Return (x, y) of the center of cell containing provided text 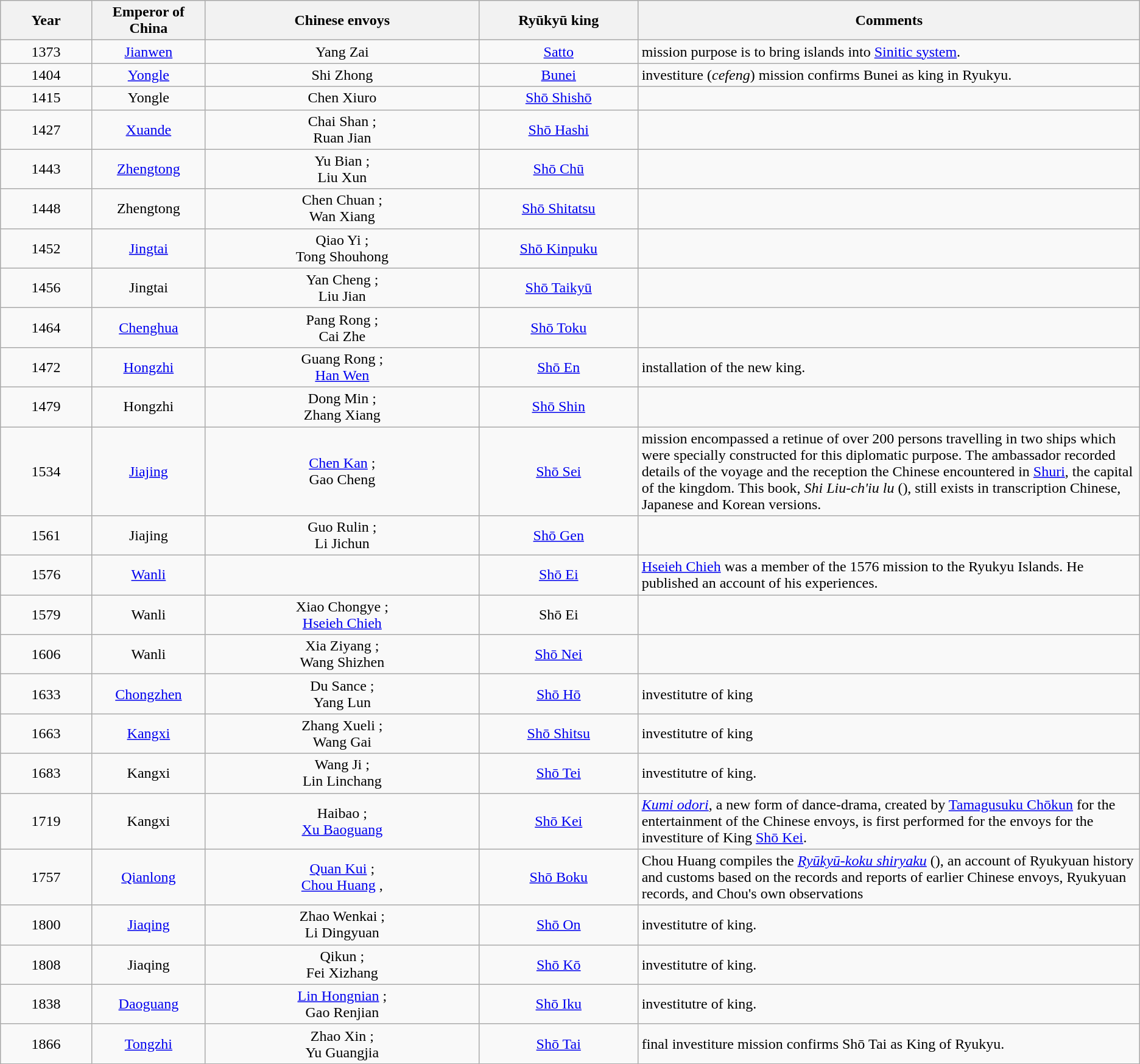
installation of the new king. (889, 367)
Xiao Chongye ; Hseieh Chieh (342, 615)
Comments (889, 21)
mission purpose is to bring islands into Sinitic system. (889, 52)
Shō Nei (558, 654)
Chinese envoys (342, 21)
Yu Bian ; Liu Xun (342, 169)
1579 (46, 615)
Shō Chū (558, 169)
Shō Shitatsu (558, 208)
1663 (46, 733)
Zhao Xin ;Yu Guangjia (342, 1044)
Shō Gen (558, 536)
Du Sance ; Yang Lun (342, 694)
Zhang Xueli ; Wang Gai (342, 733)
Shō Shin (558, 407)
1373 (46, 52)
Year (46, 21)
Satto (558, 52)
Shō Sei (558, 471)
1452 (46, 248)
1808 (46, 965)
1404 (46, 75)
Guo Rulin ; Li Jichun (342, 536)
Shō Shishō (558, 98)
Emperor of China (149, 21)
Shō On (558, 925)
Shō Toku (558, 328)
1427 (46, 129)
Wang Ji ; Lin Linchang (342, 773)
Shō Taikyū (558, 287)
1633 (46, 694)
Qiao Yi ; Tong Shouhong (342, 248)
Haibao ;Xu Baoguang (342, 821)
Shō Kinpuku (558, 248)
Shi Zhong (342, 75)
1534 (46, 471)
Tongzhi (149, 1044)
Qikun ; Fei Xizhang (342, 965)
Chen Kan ; Gao Cheng (342, 471)
Quan Kui ; Chou Huang , (342, 877)
Pang Rong ; Cai Zhe (342, 328)
Lin Hongnian ; Gao Renjian (342, 1004)
1757 (46, 877)
Guang Rong ; Han Wen (342, 367)
Yang Zai (342, 52)
Chai Shan ; Ruan Jian (342, 129)
Shō Tei (558, 773)
Shō Kō (558, 965)
1576 (46, 575)
final investiture mission confirms Shō Tai as King of Ryukyu. (889, 1044)
Zhao Wenkai ; Li Dingyuan (342, 925)
1561 (46, 536)
Chongzhen (149, 694)
Shō En (558, 367)
1800 (46, 925)
1456 (46, 287)
Shō Shitsu (558, 733)
Xuande (149, 129)
1443 (46, 169)
Shō Tai (558, 1044)
1838 (46, 1004)
Shō Hō (558, 694)
1472 (46, 367)
Chen Chuan ; Wan Xiang (342, 208)
Ryūkyū king (558, 21)
investiture (cefeng) mission confirms Bunei as king in Ryukyu. (889, 75)
Yan Cheng ; Liu Jian (342, 287)
Qianlong (149, 877)
Chenghua (149, 328)
Xia Ziyang ; Wang Shizhen (342, 654)
Hseieh Chieh was a member of the 1576 mission to the Ryukyu Islands. He published an account of his experiences. (889, 575)
Shō Hashi (558, 129)
1464 (46, 328)
Bunei (558, 75)
Jianwen (149, 52)
1683 (46, 773)
Shō Kei (558, 821)
1479 (46, 407)
1606 (46, 654)
Shō Boku (558, 877)
1448 (46, 208)
Daoguang (149, 1004)
1866 (46, 1044)
Chen Xiuro (342, 98)
1415 (46, 98)
Dong Min ; Zhang Xiang (342, 407)
1719 (46, 821)
Shō Iku (558, 1004)
